Locate the cell with the specified text and output its [X, Y] center coordinate. 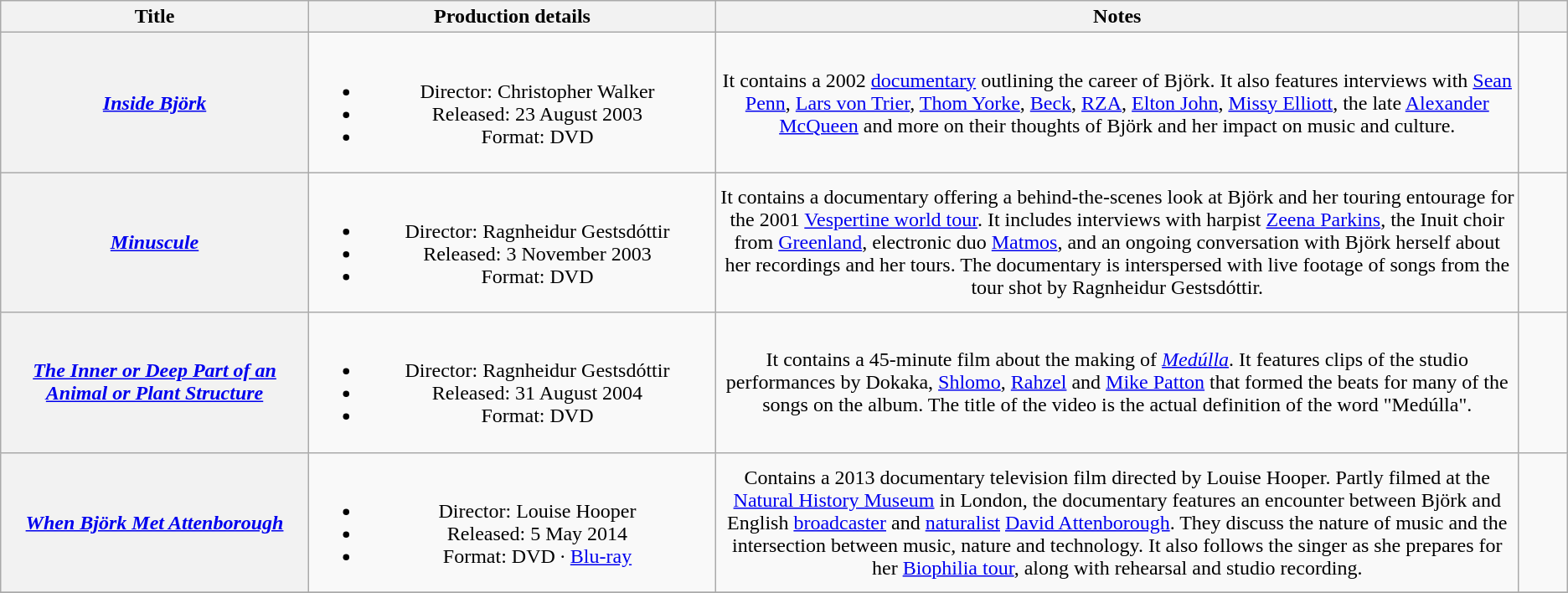
Title [155, 17]
Director: Christopher WalkerReleased: 23 August 2003Format: DVD [512, 102]
Notes [1117, 17]
The Inner or Deep Part of an Animal or Plant Structure [155, 382]
Minuscule [155, 243]
Production details [512, 17]
Director: Ragnheidur GestsdóttirReleased: 31 August 2004Format: DVD [512, 382]
When Björk Met Attenborough [155, 523]
Inside Björk [155, 102]
Director: Louise HooperReleased: 5 May 2014Format: DVD · Blu-ray [512, 523]
Director: Ragnheidur GestsdóttirReleased: 3 November 2003Format: DVD [512, 243]
